Find where the given text appears and provide that cell's center as (X, Y) coordinate. 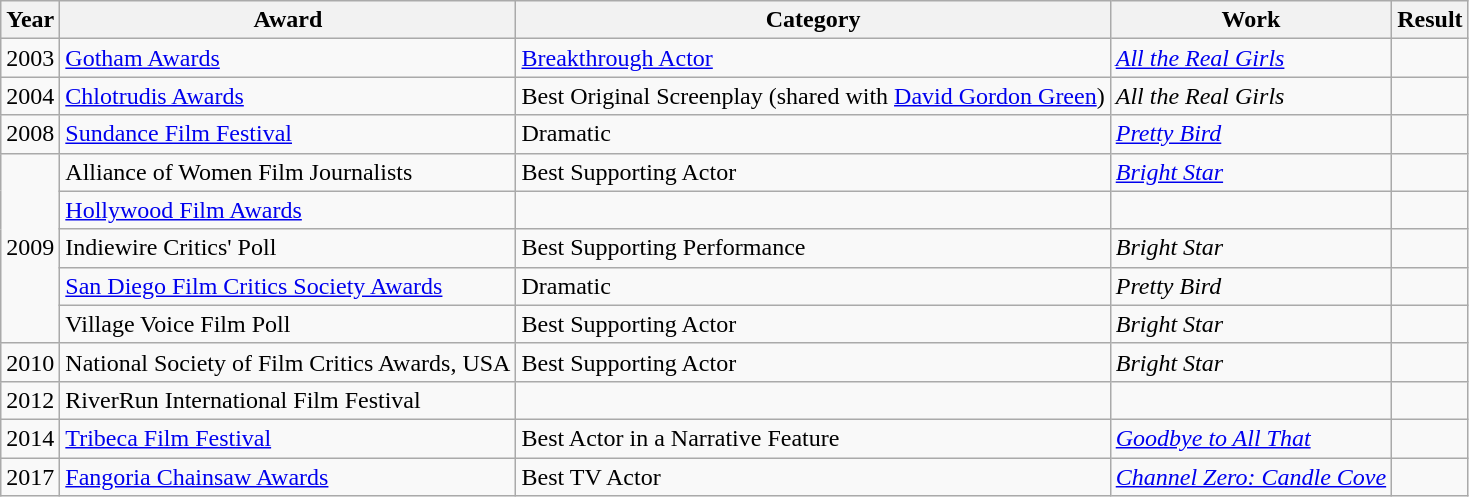
Result (1430, 20)
Village Voice Film Poll (288, 324)
Best Actor in a Narrative Feature (813, 438)
Tribeca Film Festival (288, 438)
2017 (30, 477)
Alliance of Women Film Journalists (288, 172)
Goodbye to All That (1250, 438)
Best TV Actor (813, 477)
2010 (30, 362)
Hollywood Film Awards (288, 210)
2012 (30, 400)
Gotham Awards (288, 58)
Award (288, 20)
2014 (30, 438)
2008 (30, 134)
2003 (30, 58)
Chlotrudis Awards (288, 96)
Sundance Film Festival (288, 134)
San Diego Film Critics Society Awards (288, 286)
Channel Zero: Candle Cove (1250, 477)
Breakthrough Actor (813, 58)
Best Original Screenplay (shared with David Gordon Green) (813, 96)
Work (1250, 20)
2004 (30, 96)
Category (813, 20)
Indiewire Critics' Poll (288, 248)
Fangoria Chainsaw Awards (288, 477)
Best Supporting Performance (813, 248)
RiverRun International Film Festival (288, 400)
National Society of Film Critics Awards, USA (288, 362)
Year (30, 20)
2009 (30, 248)
